Search for the cell housing the specified text and yield its [X, Y] center coordinate. 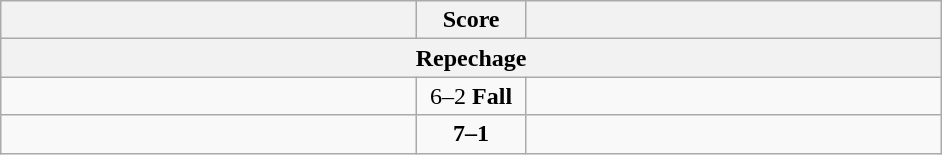
Repechage [472, 58]
7–1 [472, 134]
Score [472, 20]
6–2 Fall [472, 96]
